Detect which cell encompasses the target text, then output its [x, y] center coordinate. 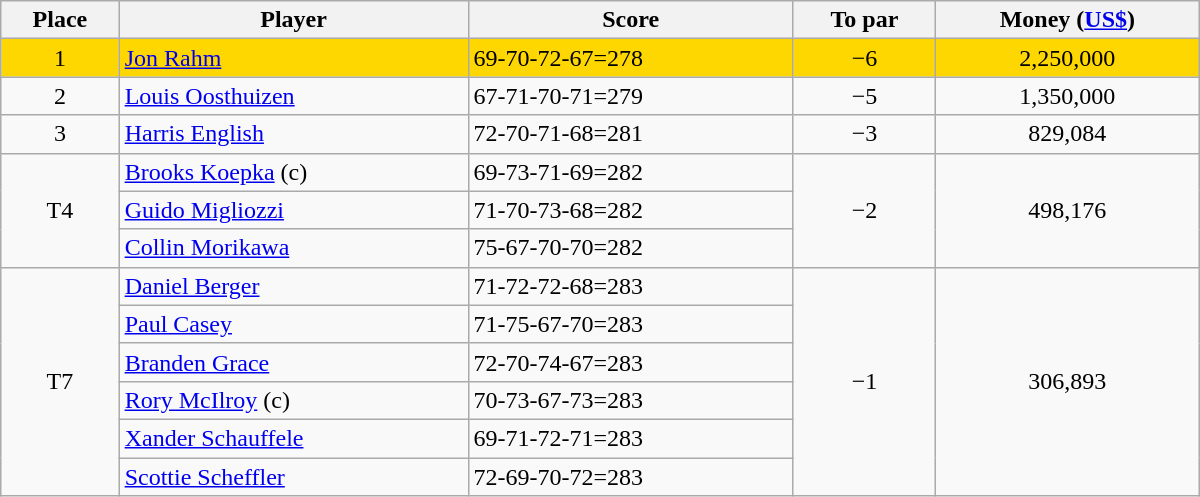
71-70-73-68=282 [630, 210]
−2 [864, 210]
829,084 [1067, 134]
Louis Oosthuizen [294, 96]
Place [60, 20]
71-72-72-68=283 [630, 286]
3 [60, 134]
70-73-67-73=283 [630, 400]
72-69-70-72=283 [630, 477]
Guido Migliozzi [294, 210]
69-70-72-67=278 [630, 58]
1 [60, 58]
Xander Schauffele [294, 438]
69-71-72-71=283 [630, 438]
71-75-67-70=283 [630, 324]
498,176 [1067, 210]
Branden Grace [294, 362]
72-70-71-68=281 [630, 134]
T7 [60, 381]
T4 [60, 210]
Player [294, 20]
Money (US$) [1067, 20]
−3 [864, 134]
Harris English [294, 134]
−6 [864, 58]
−1 [864, 381]
2,250,000 [1067, 58]
Rory McIlroy (c) [294, 400]
75-67-70-70=282 [630, 248]
Collin Morikawa [294, 248]
Jon Rahm [294, 58]
1,350,000 [1067, 96]
Daniel Berger [294, 286]
To par [864, 20]
Paul Casey [294, 324]
306,893 [1067, 381]
72-70-74-67=283 [630, 362]
Brooks Koepka (c) [294, 172]
Score [630, 20]
−5 [864, 96]
2 [60, 96]
67-71-70-71=279 [630, 96]
Scottie Scheffler [294, 477]
69-73-71-69=282 [630, 172]
